Locate the cell with the specified text and output its [X, Y] center coordinate. 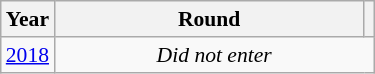
Did not enter [214, 55]
2018 [28, 55]
Year [28, 19]
Round [209, 19]
